Output the [X, Y] coordinate of the center of the cell containing the given text.  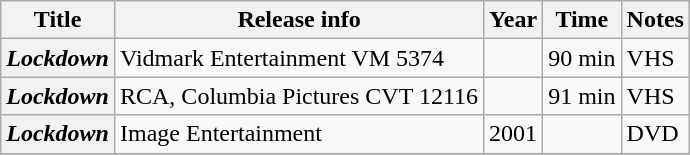
Time [582, 20]
2001 [514, 134]
Vidmark Entertainment VM 5374 [298, 58]
Release info [298, 20]
Year [514, 20]
Title [58, 20]
90 min [582, 58]
Notes [655, 20]
RCA, Columbia Pictures CVT 12116 [298, 96]
Image Entertainment [298, 134]
DVD [655, 134]
91 min [582, 96]
